Search for the cell housing the specified text and yield its (X, Y) center coordinate. 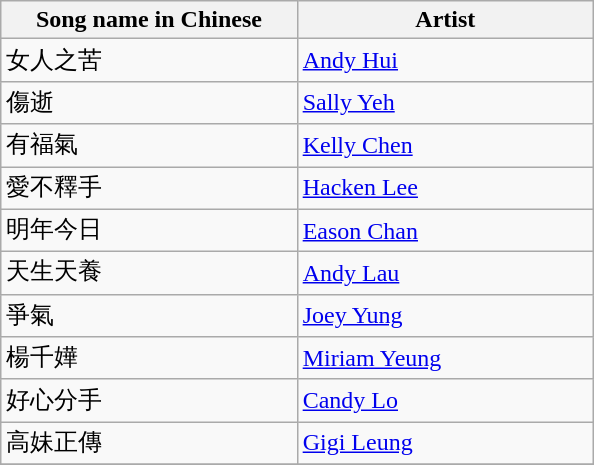
Eason Chan (445, 230)
好心分手 (149, 400)
Sally Yeh (445, 102)
Andy Hui (445, 60)
楊千嬅 (149, 358)
明年今日 (149, 230)
傷逝 (149, 102)
Gigi Leung (445, 444)
Miriam Yeung (445, 358)
Kelly Chen (445, 146)
Song name in Chinese (149, 20)
天生天養 (149, 274)
有福氣 (149, 146)
Hacken Lee (445, 188)
愛不釋手 (149, 188)
Joey Yung (445, 316)
高妹正傳 (149, 444)
Artist (445, 20)
Andy Lau (445, 274)
Candy Lo (445, 400)
爭氣 (149, 316)
女人之苦 (149, 60)
